Find where the given text appears and provide that cell's center as (x, y) coordinate. 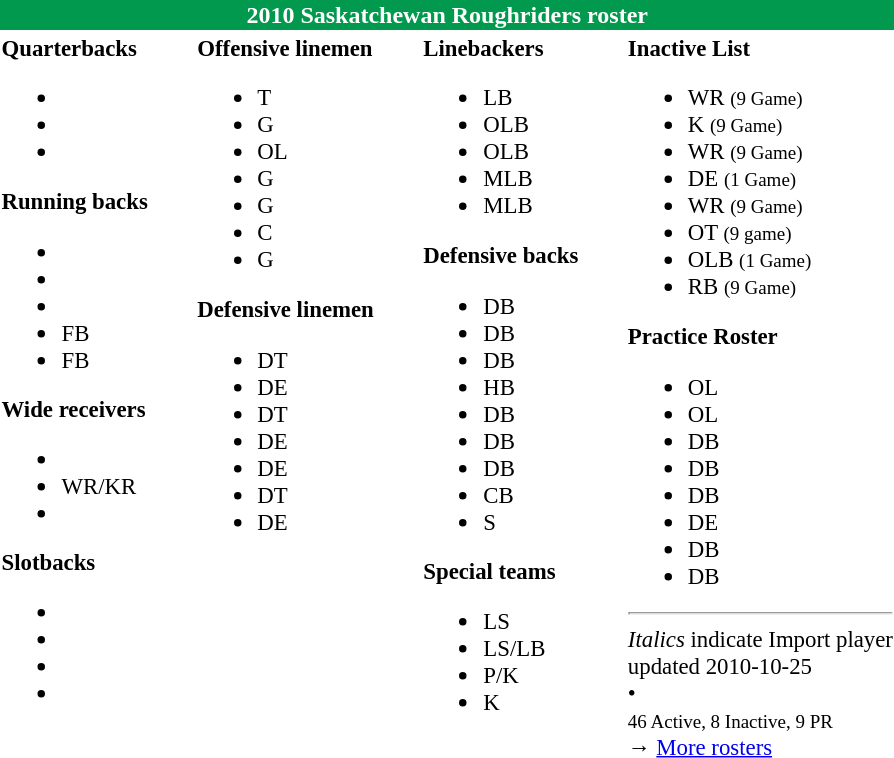
2010 Saskatchewan Roughriders roster (447, 15)
